Return the (x, y) coordinate for the center point of the cell that contains the specified text.  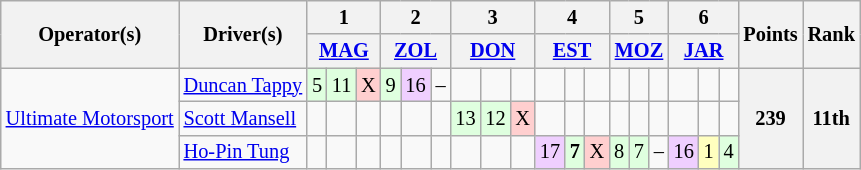
DON (492, 51)
Points (770, 34)
11 (342, 85)
Operator(s) (90, 34)
MAG (344, 51)
Scott Mansell (243, 118)
Duncan Tappy (243, 85)
17 (550, 152)
Ultimate Motorsport (90, 118)
6 (704, 17)
13 (465, 118)
3 (492, 17)
8 (619, 152)
ZOL (416, 51)
JAR (704, 51)
2 (416, 17)
11th (832, 118)
12 (495, 118)
Ho-Pin Tung (243, 152)
9 (391, 85)
Rank (832, 34)
MOZ (639, 51)
239 (770, 118)
EST (572, 51)
Driver(s) (243, 34)
